Search for the cell housing the specified text and yield its [x, y] center coordinate. 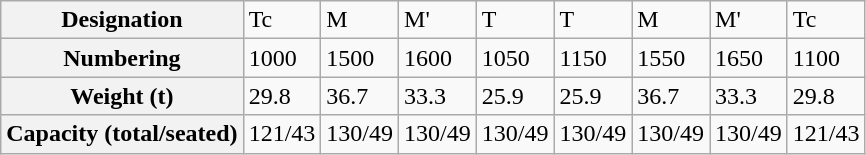
1600 [438, 58]
1100 [826, 58]
Capacity (total/seated) [122, 134]
1500 [360, 58]
1150 [593, 58]
1650 [749, 58]
Numbering [122, 58]
1550 [671, 58]
Weight (t) [122, 96]
1050 [515, 58]
Designation [122, 20]
1000 [282, 58]
